Find where the given text appears and provide that cell's center as (X, Y) coordinate. 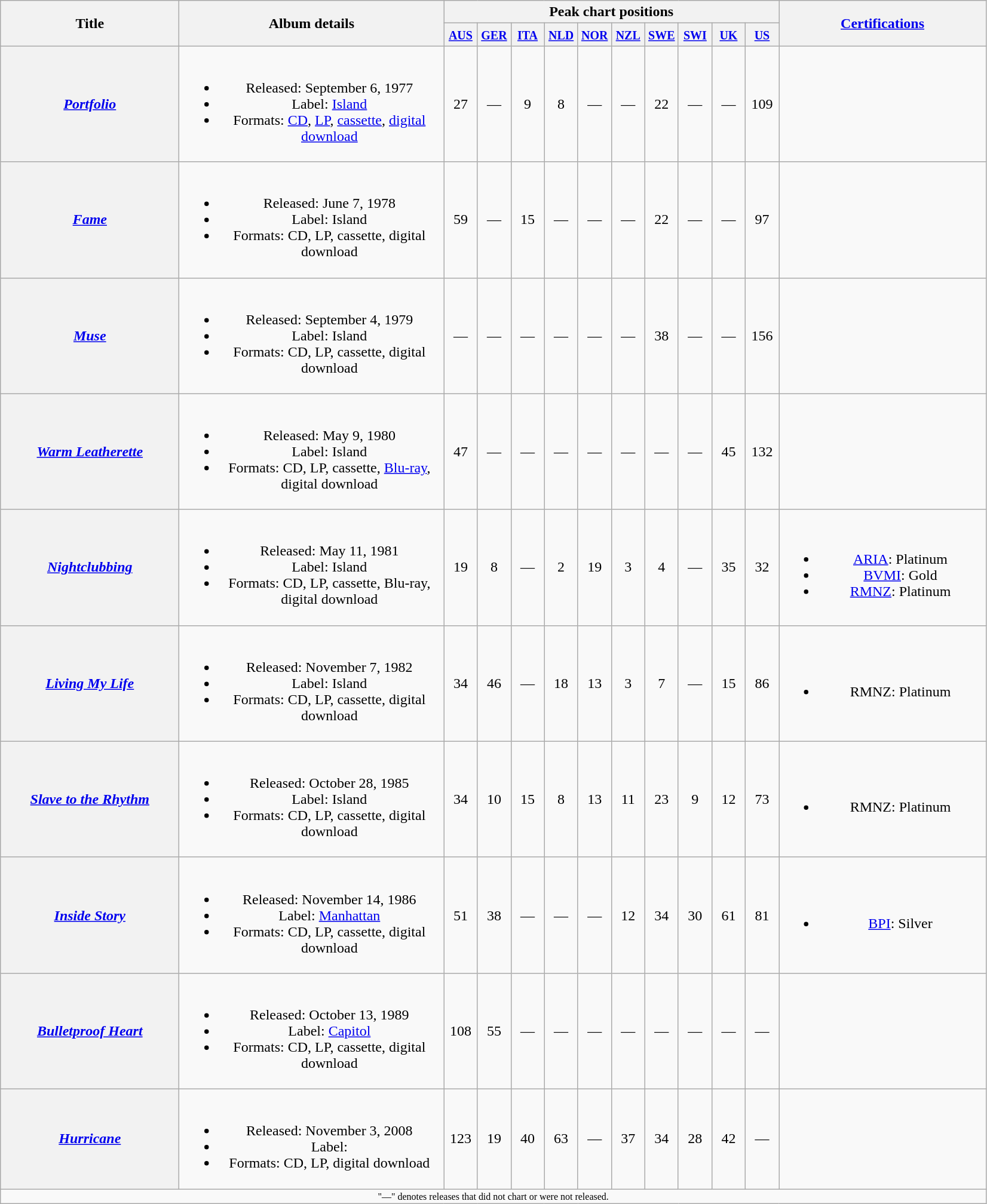
4 (661, 567)
AUS (461, 35)
Released: June 7, 1978Label: IslandFormats: CD, LP, cassette, digital download (312, 220)
63 (561, 1138)
18 (561, 683)
2 (561, 567)
Bulletproof Heart (90, 1031)
10 (494, 799)
35 (728, 567)
ITA (528, 35)
45 (728, 451)
23 (661, 799)
132 (762, 451)
SWE (661, 35)
86 (762, 683)
27 (461, 104)
7 (661, 683)
ARIA: PlatinumBVMI: GoldRMNZ: Platinum (883, 567)
NLD (561, 35)
108 (461, 1031)
Certifications (883, 23)
37 (628, 1138)
40 (528, 1138)
Released: November 3, 2008Label: Formats: CD, LP, digital download (312, 1138)
156 (762, 336)
109 (762, 104)
55 (494, 1031)
97 (762, 220)
30 (695, 915)
11 (628, 799)
73 (762, 799)
Nightclubbing (90, 567)
47 (461, 451)
Released: May 11, 1981Label: IslandFormats: CD, LP, cassette, Blu-ray, digital download (312, 567)
Inside Story (90, 915)
123 (461, 1138)
Slave to the Rhythm (90, 799)
Title (90, 23)
51 (461, 915)
Released: November 14, 1986Label: ManhattanFormats: CD, LP, cassette, digital download (312, 915)
Album details (312, 23)
NZL (628, 35)
GER (494, 35)
Released: September 6, 1977Label: IslandFormats: CD, LP, cassette, digital download (312, 104)
Released: May 9, 1980Label: IslandFormats: CD, LP, cassette, Blu-ray, digital download (312, 451)
Released: November 7, 1982Label: IslandFormats: CD, LP, cassette, digital download (312, 683)
32 (762, 567)
Released: October 28, 1985Label: IslandFormats: CD, LP, cassette, digital download (312, 799)
Peak chart positions (612, 12)
SWI (695, 35)
NOR (594, 35)
Fame (90, 220)
81 (762, 915)
Living My Life (90, 683)
"—" denotes releases that did not chart or were not released. (493, 1196)
28 (695, 1138)
61 (728, 915)
Released: September 4, 1979Label: IslandFormats: CD, LP, cassette, digital download (312, 336)
Released: October 13, 1989Label: CapitolFormats: CD, LP, cassette, digital download (312, 1031)
US (762, 35)
Portfolio (90, 104)
UK (728, 35)
59 (461, 220)
Warm Leatherette (90, 451)
Hurricane (90, 1138)
Muse (90, 336)
BPI: Silver (883, 915)
46 (494, 683)
42 (728, 1138)
